Output the (X, Y) coordinate of the center of the cell containing the given text.  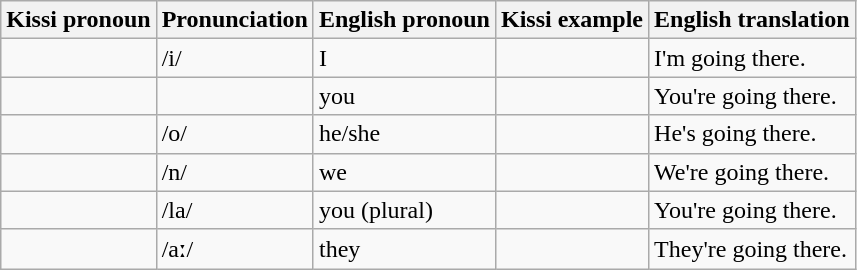
Kissi example (572, 20)
I (404, 58)
They're going there. (752, 249)
Pronunciation (234, 20)
English translation (752, 20)
we (404, 172)
He's going there. (752, 134)
We're going there. (752, 172)
/la/ (234, 210)
you (plural) (404, 210)
/i/ (234, 58)
I'm going there. (752, 58)
/o/ (234, 134)
they (404, 249)
/aː/ (234, 249)
/n/ (234, 172)
he/she (404, 134)
English pronoun (404, 20)
you (404, 96)
Kissi pronoun (78, 20)
